Find where the given text appears and provide that cell's center as (x, y) coordinate. 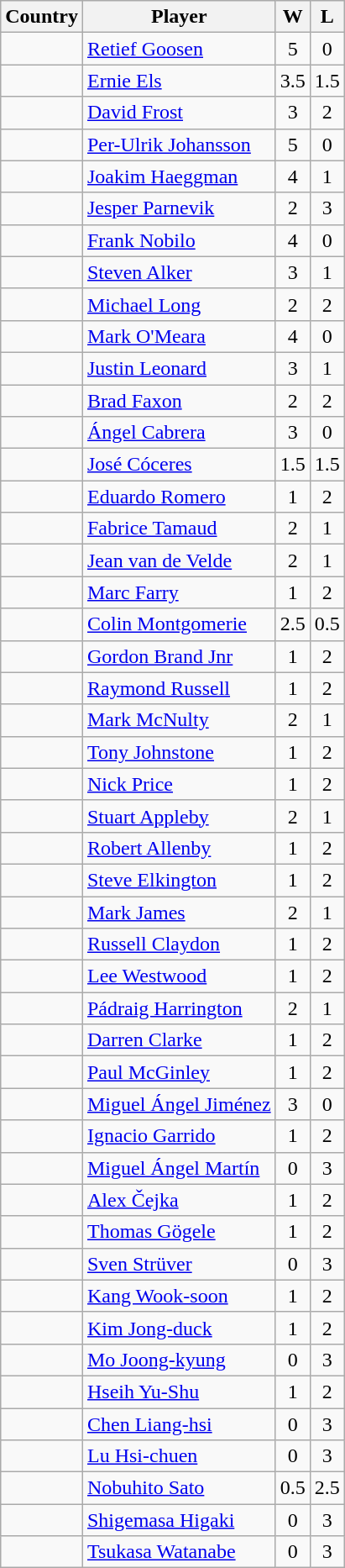
Darren Clarke (179, 1040)
Mark James (179, 912)
Frank Nobilo (179, 240)
Lee Westwood (179, 976)
Pádraig Harrington (179, 1008)
Mark McNulty (179, 720)
Tsukasa Watanabe (179, 1552)
Jean van de Velde (179, 560)
Paul McGinley (179, 1072)
Tony Johnstone (179, 752)
W (292, 17)
Fabrice Tamaud (179, 529)
Steve Elkington (179, 880)
Eduardo Romero (179, 497)
3.5 (292, 81)
Lu Hsi-chuen (179, 1456)
Jesper Parnevik (179, 208)
Shigemasa Higaki (179, 1520)
Gordon Brand Jnr (179, 656)
Michael Long (179, 304)
Nick Price (179, 784)
Nobuhito Sato (179, 1488)
Mo Joong-kyung (179, 1360)
Marc Farry (179, 592)
Russell Claydon (179, 944)
Colin Montgomerie (179, 624)
Retief Goosen (179, 49)
Steven Alker (179, 272)
Per-Ulrik Johansson (179, 145)
Raymond Russell (179, 688)
Thomas Gögele (179, 1232)
Sven Strüver (179, 1264)
Stuart Appleby (179, 816)
Hseih Yu-Shu (179, 1392)
Chen Liang-hsi (179, 1424)
Miguel Ángel Martín (179, 1168)
José Cóceres (179, 465)
Kim Jong-duck (179, 1328)
Mark O'Meara (179, 336)
Ernie Els (179, 81)
Brad Faxon (179, 401)
L (327, 17)
Alex Čejka (179, 1200)
Ángel Cabrera (179, 433)
Kang Wook-soon (179, 1296)
Ignacio Garrido (179, 1136)
Joakim Haeggman (179, 176)
Player (179, 17)
Country (42, 17)
David Frost (179, 113)
Justin Leonard (179, 368)
Robert Allenby (179, 848)
Miguel Ángel Jiménez (179, 1104)
